Identify which cell holds the provided text, then report its (x, y) central coordinate. 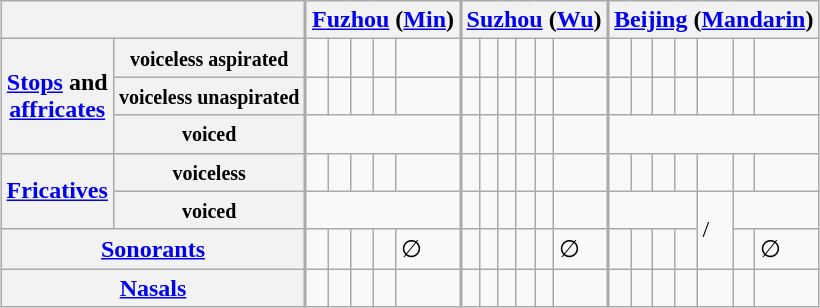
voiceless aspirated (209, 58)
Fuzhou (Min) (382, 20)
Suzhou (Wu) (534, 20)
Nasals (153, 288)
Sonorants (153, 249)
Fricatives (57, 191)
Beijing (Mandarin) (714, 20)
voiceless (209, 172)
voiceless unaspirated (209, 96)
/ (715, 230)
Stops andaffricates (57, 96)
